Provide the [X, Y] coordinate of the cell's center where the given text is located.  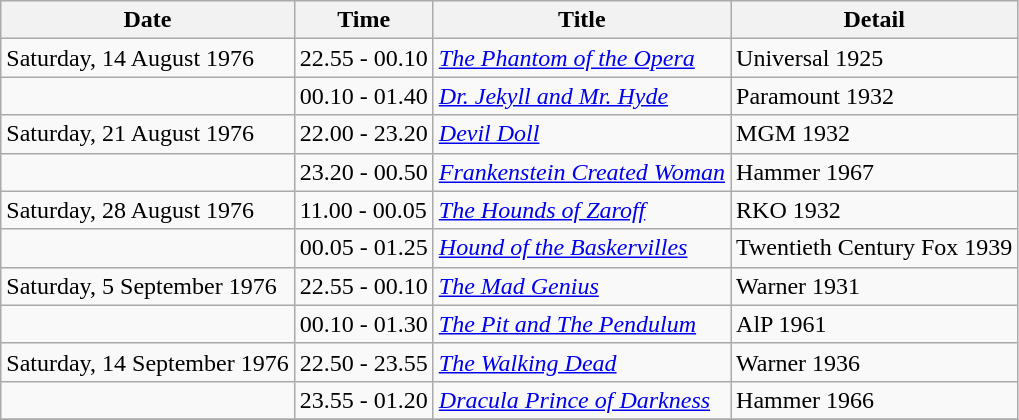
00.10 - 01.40 [364, 96]
Time [364, 20]
Saturday, 21 August 1976 [148, 134]
Hound of the Baskervilles [582, 248]
11.00 - 00.05 [364, 210]
Date [148, 20]
Saturday, 14 September 1976 [148, 362]
Paramount 1932 [874, 96]
The Walking Dead [582, 362]
The Mad Genius [582, 286]
Hammer 1967 [874, 172]
22.50 - 23.55 [364, 362]
Saturday, 28 August 1976 [148, 210]
23.55 - 01.20 [364, 400]
The Hounds of Zaroff [582, 210]
Twentieth Century Fox 1939 [874, 248]
Saturday, 14 August 1976 [148, 58]
23.20 - 00.50 [364, 172]
00.10 - 01.30 [364, 324]
Frankenstein Created Woman [582, 172]
Dr. Jekyll and Mr. Hyde [582, 96]
Title [582, 20]
00.05 - 01.25 [364, 248]
MGM 1932 [874, 134]
Warner 1931 [874, 286]
The Phantom of the Opera [582, 58]
Saturday, 5 September 1976 [148, 286]
Dracula Prince of Darkness [582, 400]
Hammer 1966 [874, 400]
AlP 1961 [874, 324]
RKO 1932 [874, 210]
Universal 1925 [874, 58]
Devil Doll [582, 134]
22.00 - 23.20 [364, 134]
Warner 1936 [874, 362]
Detail [874, 20]
The Pit and The Pendulum [582, 324]
